Scan for the cell matching the given text and deliver its (X, Y) coordinate at center. 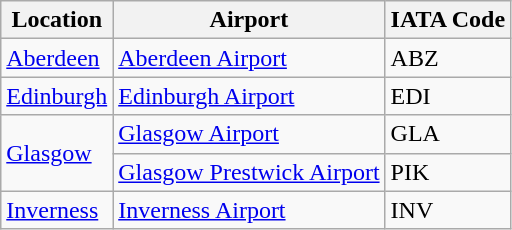
Glasgow Airport (249, 134)
EDI (448, 96)
Inverness (57, 210)
INV (448, 210)
Location (57, 20)
Edinburgh Airport (249, 96)
PIK (448, 172)
Aberdeen (57, 58)
Airport (249, 20)
GLA (448, 134)
IATA Code (448, 20)
ABZ (448, 58)
Edinburgh (57, 96)
Inverness Airport (249, 210)
Aberdeen Airport (249, 58)
Glasgow Prestwick Airport (249, 172)
Glasgow (57, 153)
